Locate the cell with the specified text and output its [X, Y] center coordinate. 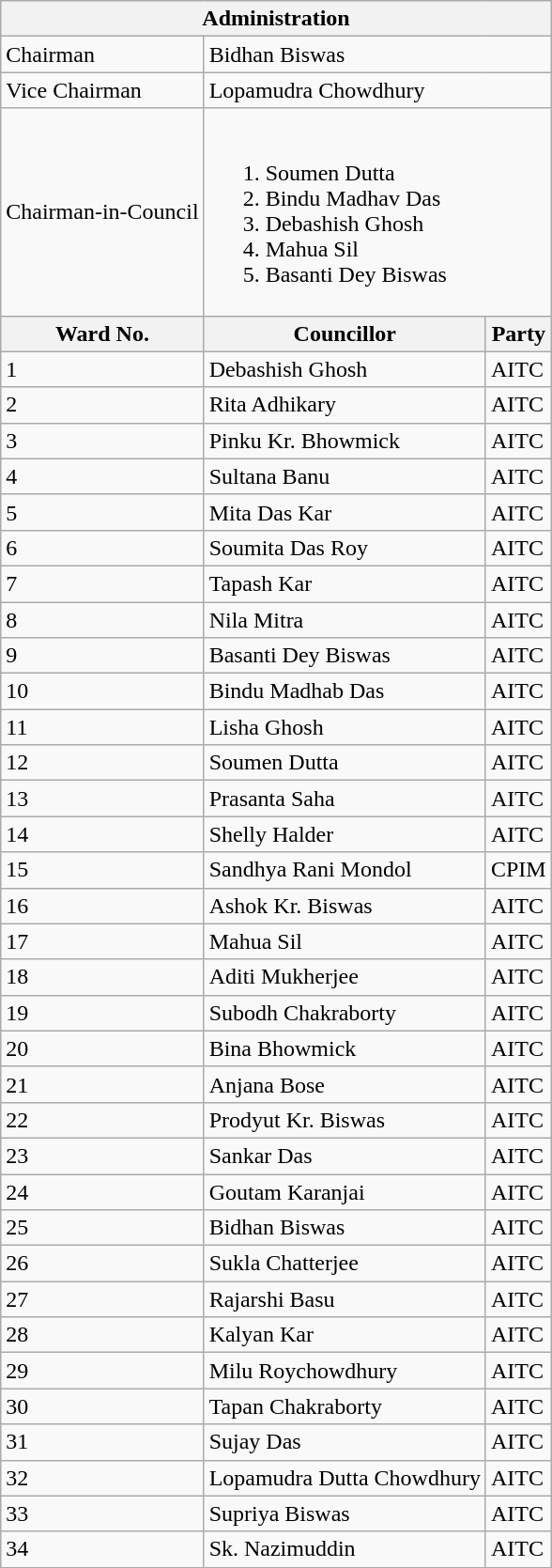
Soumen DuttaBindu Madhav DasDebashish GhoshMahua SilBasanti Dey Biswas [377, 212]
32 [102, 1478]
Kalyan Kar [345, 1335]
Nila Mitra [345, 619]
19 [102, 1013]
CPIM [518, 870]
23 [102, 1156]
28 [102, 1335]
24 [102, 1192]
Mahua Sil [345, 941]
Supriya Biswas [345, 1514]
18 [102, 977]
2 [102, 405]
Sk. Nazimuddin [345, 1549]
Pinku Kr. Bhowmick [345, 441]
Milu Roychowdhury [345, 1371]
Soumen Dutta [345, 763]
12 [102, 763]
11 [102, 727]
Subodh Chakraborty [345, 1013]
Sujay Das [345, 1442]
4 [102, 476]
Aditi Mukherjee [345, 977]
33 [102, 1514]
30 [102, 1406]
Prasanta Saha [345, 799]
15 [102, 870]
Anjana Bose [345, 1084]
Prodyut Kr. Biswas [345, 1120]
Goutam Karanjai [345, 1192]
16 [102, 906]
27 [102, 1299]
14 [102, 834]
Rita Adhikary [345, 405]
17 [102, 941]
25 [102, 1228]
31 [102, 1442]
Chairman-in-Council [102, 212]
9 [102, 656]
10 [102, 691]
Bindu Madhab Das [345, 691]
Rajarshi Basu [345, 1299]
6 [102, 548]
Shelly Halder [345, 834]
Sankar Das [345, 1156]
3 [102, 441]
21 [102, 1084]
Lopamudra Chowdhury [377, 90]
Ward No. [102, 334]
Soumita Das Roy [345, 548]
1 [102, 369]
Vice Chairman [102, 90]
Debashish Ghosh [345, 369]
Ashok Kr. Biswas [345, 906]
Councillor [345, 334]
Basanti Dey Biswas [345, 656]
Sultana Banu [345, 476]
Chairman [102, 54]
20 [102, 1048]
Bina Bhowmick [345, 1048]
5 [102, 512]
Tapash Kar [345, 583]
34 [102, 1549]
Sandhya Rani Mondol [345, 870]
Party [518, 334]
13 [102, 799]
7 [102, 583]
Administration [276, 19]
26 [102, 1264]
Sukla Chatterjee [345, 1264]
22 [102, 1120]
29 [102, 1371]
Lopamudra Dutta Chowdhury [345, 1478]
Tapan Chakraborty [345, 1406]
Lisha Ghosh [345, 727]
Mita Das Kar [345, 512]
8 [102, 619]
